Identify which cell holds the provided text, then report its (X, Y) central coordinate. 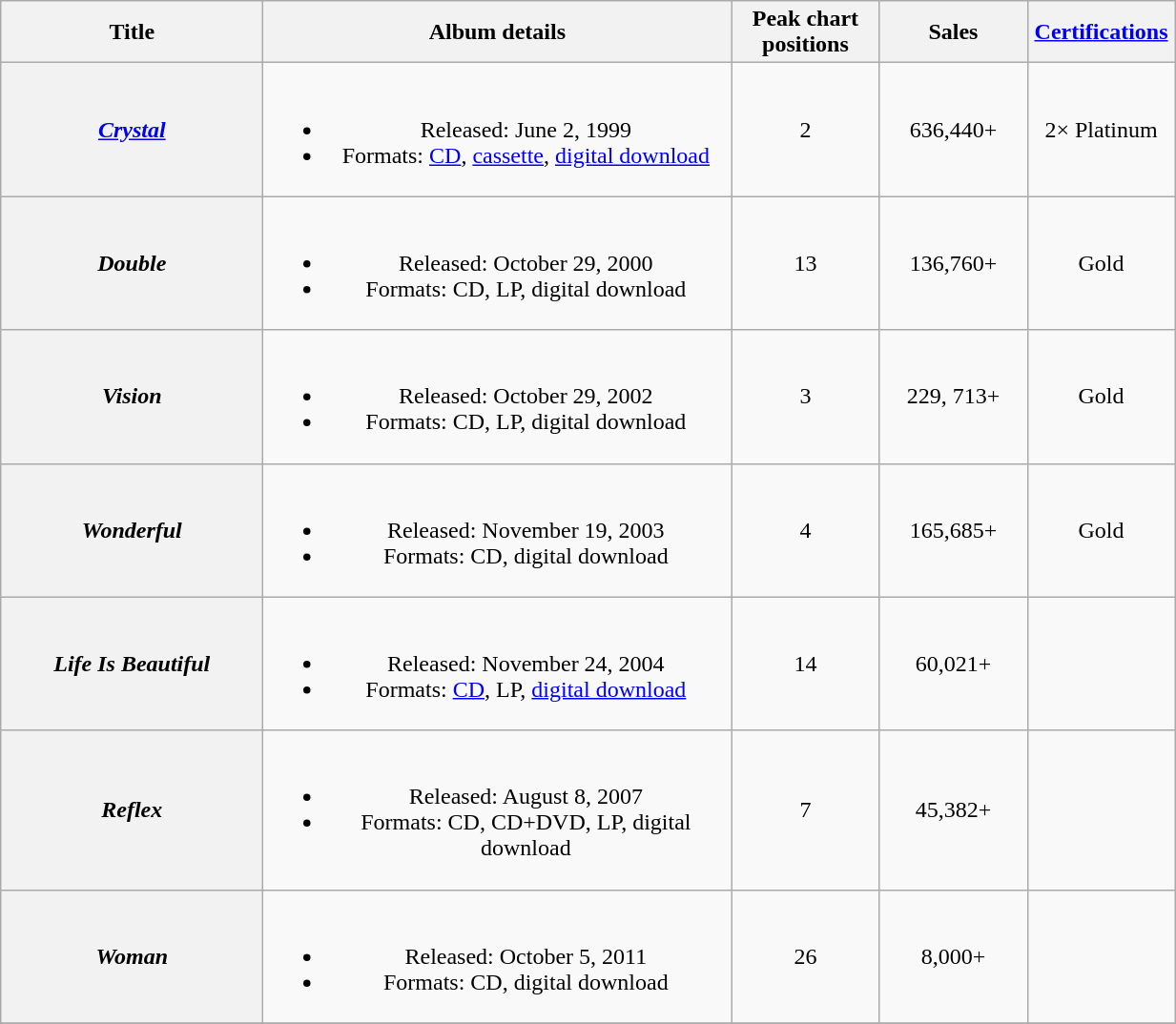
Reflex (132, 810)
Wonderful (132, 530)
136,760+ (954, 263)
Released: August 8, 2007Formats: CD, CD+DVD, LP, digital download (498, 810)
165,685+ (954, 530)
Released: October 5, 2011Formats: CD, digital download (498, 956)
Crystal (132, 130)
Woman (132, 956)
Peak chart positions (805, 32)
7 (805, 810)
2× Platinum (1101, 130)
45,382+ (954, 810)
Double (132, 263)
229, 713+ (954, 397)
Certifications (1101, 32)
636,440+ (954, 130)
Released: November 19, 2003Formats: CD, digital download (498, 530)
Album details (498, 32)
Life Is Beautiful (132, 664)
14 (805, 664)
Released: October 29, 2002Formats: CD, LP, digital download (498, 397)
2 (805, 130)
Released: June 2, 1999Formats: CD, cassette, digital download (498, 130)
26 (805, 956)
13 (805, 263)
Released: October 29, 2000Formats: CD, LP, digital download (498, 263)
Released: November 24, 2004Formats: CD, LP, digital download (498, 664)
Title (132, 32)
4 (805, 530)
Vision (132, 397)
8,000+ (954, 956)
60,021+ (954, 664)
Sales (954, 32)
3 (805, 397)
